Detect which cell encompasses the target text, then output its (x, y) center coordinate. 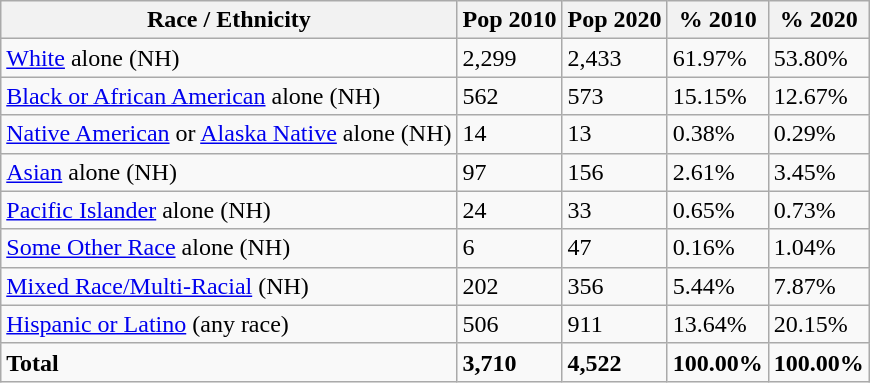
Asian alone (NH) (229, 172)
White alone (NH) (229, 58)
0.29% (818, 134)
Mixed Race/Multi-Racial (NH) (229, 286)
Black or African American alone (NH) (229, 96)
356 (614, 286)
0.38% (718, 134)
97 (510, 172)
20.15% (818, 324)
911 (614, 324)
0.16% (718, 248)
1.04% (818, 248)
4,522 (614, 362)
61.97% (718, 58)
2,299 (510, 58)
24 (510, 210)
Pop 2020 (614, 20)
15.15% (718, 96)
Hispanic or Latino (any race) (229, 324)
0.65% (718, 210)
0.73% (818, 210)
14 (510, 134)
13 (614, 134)
13.64% (718, 324)
% 2010 (718, 20)
Total (229, 362)
506 (510, 324)
202 (510, 286)
53.80% (818, 58)
3,710 (510, 362)
Some Other Race alone (NH) (229, 248)
% 2020 (818, 20)
33 (614, 210)
12.67% (818, 96)
5.44% (718, 286)
47 (614, 248)
Race / Ethnicity (229, 20)
6 (510, 248)
562 (510, 96)
156 (614, 172)
7.87% (818, 286)
2.61% (718, 172)
Pop 2010 (510, 20)
Pacific Islander alone (NH) (229, 210)
3.45% (818, 172)
Native American or Alaska Native alone (NH) (229, 134)
573 (614, 96)
2,433 (614, 58)
